Return the [X, Y] coordinate for the center point of the cell that contains the specified text.  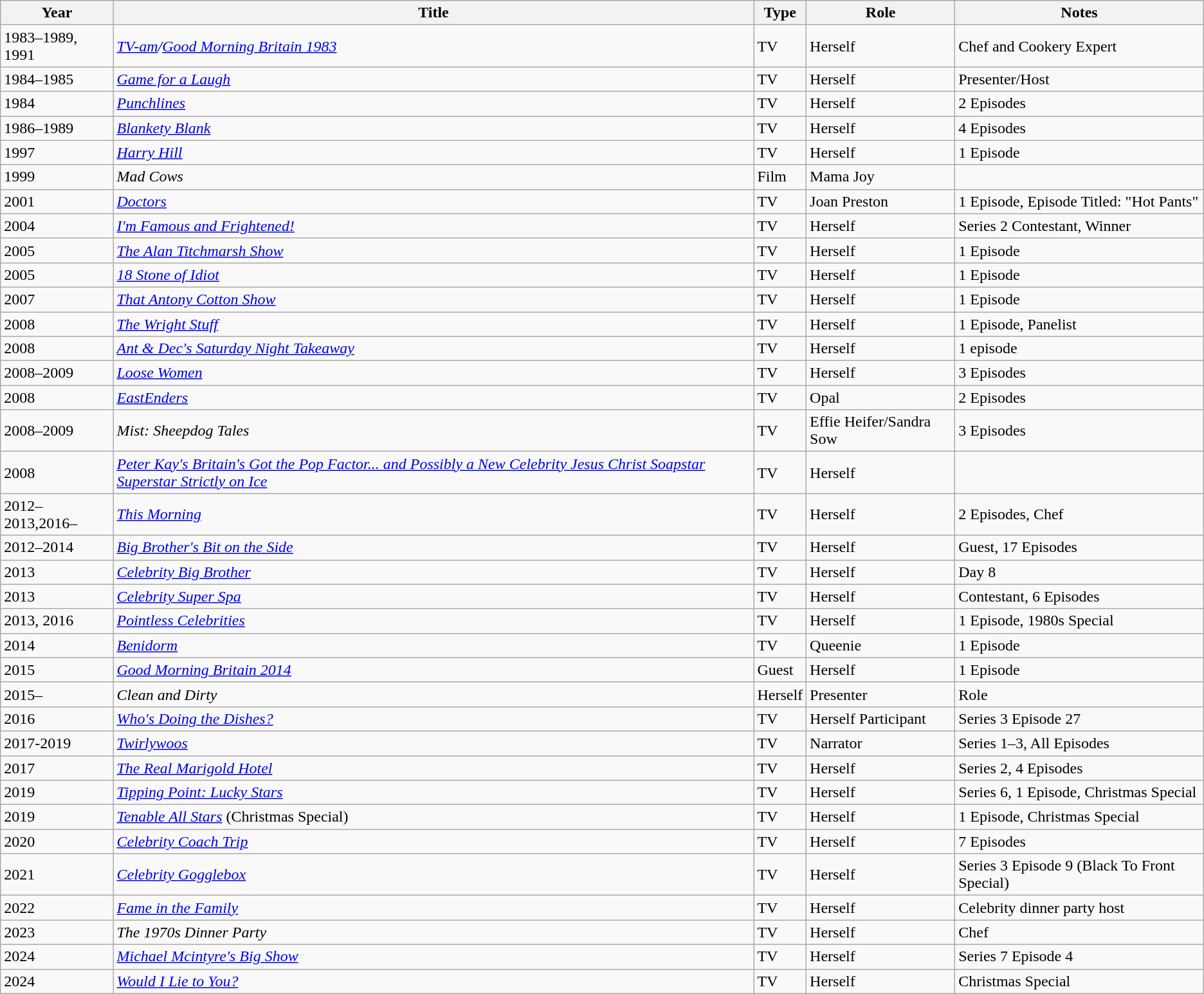
Day 8 [1079, 572]
2014 [57, 645]
Joan Preston [881, 201]
Blankety Blank [433, 128]
1 episode [1079, 349]
Harry Hill [433, 152]
Presenter/Host [1079, 79]
2023 [57, 932]
Chef and Cookery Expert [1079, 46]
Peter Kay's Britain's Got the Pop Factor... and Possibly a New Celebrity Jesus Christ Soapstar Superstar Strictly on Ice [433, 472]
1 Episode, Christmas Special [1079, 817]
Mist: Sheepdog Tales [433, 431]
4 Episodes [1079, 128]
Title [433, 13]
EastEnders [433, 398]
2017-2019 [57, 743]
Doctors [433, 201]
Film [780, 177]
Series 3 Episode 27 [1079, 719]
7 Episodes [1079, 842]
Chef [1079, 932]
Effie Heifer/Sandra Sow [881, 431]
1999 [57, 177]
Who's Doing the Dishes? [433, 719]
Tipping Point: Lucky Stars [433, 793]
Mama Joy [881, 177]
Would I Lie to You? [433, 981]
1983–1989, 1991 [57, 46]
1984 [57, 104]
Fame in the Family [433, 908]
18 Stone of Idiot [433, 275]
2017 [57, 768]
Game for a Laugh [433, 79]
1997 [57, 152]
Celebrity dinner party host [1079, 908]
Presenter [881, 694]
1986–1989 [57, 128]
Series 3 Episode 9 (Black To Front Special) [1079, 875]
Series 7 Episode 4 [1079, 957]
Opal [881, 398]
Series 2 Contestant, Winner [1079, 226]
2 Episodes, Chef [1079, 515]
2015– [57, 694]
Pointless Celebrities [433, 621]
Notes [1079, 13]
The 1970s Dinner Party [433, 932]
2001 [57, 201]
2012–2014 [57, 548]
Tenable All Stars (Christmas Special) [433, 817]
2013, 2016 [57, 621]
Clean and Dirty [433, 694]
Benidorm [433, 645]
1 Episode, Panelist [1079, 324]
Celebrity Super Spa [433, 596]
Series 2, 4 Episodes [1079, 768]
Queenie [881, 645]
1 Episode, Episode Titled: "Hot Pants" [1079, 201]
The Real Marigold Hotel [433, 768]
Loose Women [433, 373]
Guest, 17 Episodes [1079, 548]
TV-am/Good Morning Britain 1983 [433, 46]
I'm Famous and Frightened! [433, 226]
1 Episode, 1980s Special [1079, 621]
Narrator [881, 743]
Mad Cows [433, 177]
Good Morning Britain 2014 [433, 670]
Guest [780, 670]
Type [780, 13]
That Antony Cotton Show [433, 299]
Celebrity Big Brother [433, 572]
2021 [57, 875]
The Alan Titchmarsh Show [433, 250]
Series 1–3, All Episodes [1079, 743]
Ant & Dec's Saturday Night Takeaway [433, 349]
2012–2013,2016– [57, 515]
Punchlines [433, 104]
Michael Mcintyre's Big Show [433, 957]
1984–1985 [57, 79]
Christmas Special [1079, 981]
2022 [57, 908]
This Morning [433, 515]
2016 [57, 719]
2004 [57, 226]
The Wright Stuff [433, 324]
Twirlywoos [433, 743]
Celebrity Gogglebox [433, 875]
2007 [57, 299]
Celebrity Coach Trip [433, 842]
Contestant, 6 Episodes [1079, 596]
2015 [57, 670]
2020 [57, 842]
Big Brother's Bit on the Side [433, 548]
Year [57, 13]
Herself Participant [881, 719]
Series 6, 1 Episode, Christmas Special [1079, 793]
